For the text-containing cell, return its midpoint in (X, Y) coordinate format. 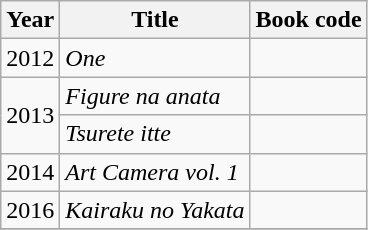
Figure na anata (155, 96)
Year (30, 20)
2012 (30, 58)
Art Camera vol. 1 (155, 172)
Title (155, 20)
2014 (30, 172)
2016 (30, 210)
Book code (308, 20)
Kairaku no Yakata (155, 210)
One (155, 58)
Tsurete itte (155, 134)
2013 (30, 115)
